Provide the (x, y) coordinate of the cell's center where the given text is located.  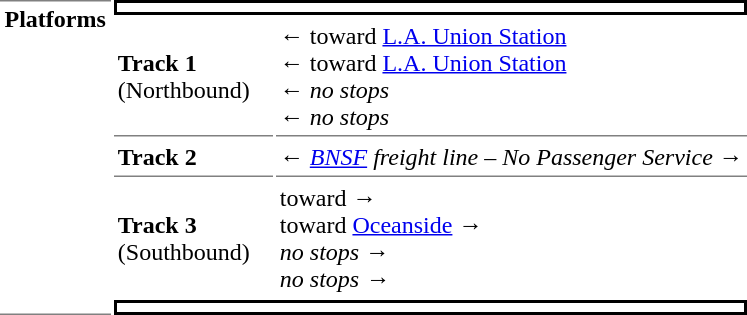
toward → toward Oceanside → no stops → no stops → (511, 238)
Track 2 (192, 159)
Platforms (55, 158)
Track 1 (Northbound) (192, 77)
Track 3 (Southbound) (192, 238)
← toward L.A. Union Station ← toward L.A. Union Station ← no stops← no stops (511, 77)
← BNSF freight line – No Passenger Service → (511, 159)
